Return (X, Y) of the center of cell containing provided text 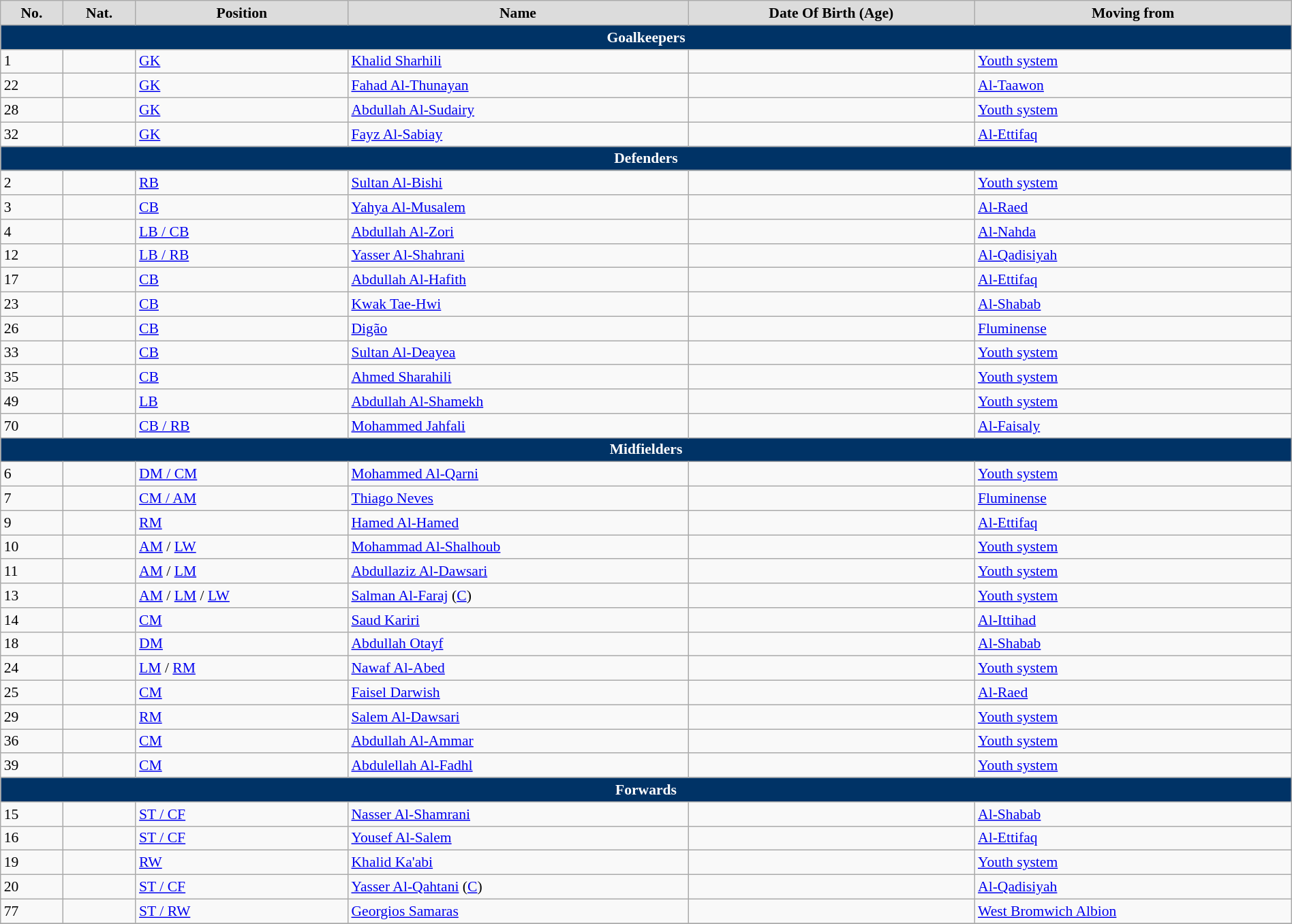
36 (31, 741)
19 (31, 863)
16 (31, 838)
Abdullah Al-Shamekh (518, 401)
Yousef Al-Salem (518, 838)
Yasser Al-Shahrani (518, 256)
9 (31, 523)
RB (241, 183)
LB / RB (241, 256)
Goalkeepers (646, 37)
Khalid Sharhili (518, 61)
Yahya Al-Musalem (518, 207)
17 (31, 280)
12 (31, 256)
LM / RM (241, 668)
11 (31, 572)
Name (518, 13)
DM (241, 644)
13 (31, 596)
14 (31, 620)
Abdullah Al-Zori (518, 232)
ST / RW (241, 911)
Saud Kariri (518, 620)
15 (31, 814)
Salem Al-Dawsari (518, 717)
39 (31, 766)
AM / LM / LW (241, 596)
70 (31, 426)
22 (31, 86)
7 (31, 499)
29 (31, 717)
20 (31, 887)
Abdullah Al-Ammar (518, 741)
Sultan Al-Bishi (518, 183)
Abdullaziz Al-Dawsari (518, 572)
Mohammed Al-Qarni (518, 474)
Thiago Neves (518, 499)
Hamed Al-Hamed (518, 523)
Digão (518, 328)
1 (31, 61)
Date Of Birth (Age) (831, 13)
Fayz Al-Sabiay (518, 134)
24 (31, 668)
Midfielders (646, 450)
RW (241, 863)
Abdullah Otayf (518, 644)
Nawaf Al-Abed (518, 668)
LB (241, 401)
Kwak Tae-Hwi (518, 305)
Georgios Samaras (518, 911)
Mohammad Al-Shalhoub (518, 547)
23 (31, 305)
Mohammed Jahfali (518, 426)
Fahad Al-Thunayan (518, 86)
CM / AM (241, 499)
Yasser Al-Qahtani (C) (518, 887)
Salman Al-Faraj (C) (518, 596)
CB / RB (241, 426)
AM / LW (241, 547)
Nat. (99, 13)
6 (31, 474)
Faisel Darwish (518, 693)
DM / CM (241, 474)
4 (31, 232)
Ahmed Sharahili (518, 378)
Abdullah Al-Hafith (518, 280)
Abdulellah Al-Fadhl (518, 766)
2 (31, 183)
Khalid Ka'abi (518, 863)
Al-Ittihad (1133, 620)
West Bromwich Albion (1133, 911)
Al-Nahda (1133, 232)
Sultan Al-Deayea (518, 353)
33 (31, 353)
Abdullah Al-Sudairy (518, 110)
AM / LM (241, 572)
32 (31, 134)
Defenders (646, 159)
Forwards (646, 790)
Moving from (1133, 13)
35 (31, 378)
LB / CB (241, 232)
Al-Taawon (1133, 86)
Al-Faisaly (1133, 426)
Nasser Al-Shamrani (518, 814)
77 (31, 911)
26 (31, 328)
3 (31, 207)
Position (241, 13)
10 (31, 547)
49 (31, 401)
18 (31, 644)
No. (31, 13)
25 (31, 693)
28 (31, 110)
